For the text-containing cell, return its midpoint in [X, Y] coordinate format. 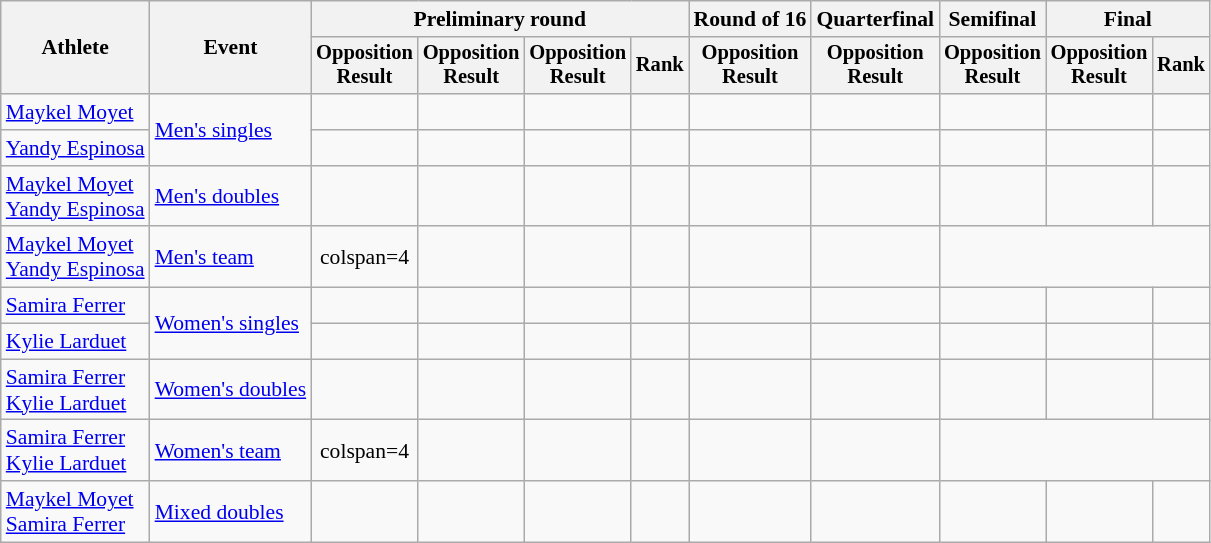
Women's team [231, 450]
Semifinal [992, 19]
Women's singles [231, 324]
Men's singles [231, 130]
Final [1128, 19]
Maykel MoyetSamira Ferrer [76, 512]
Samira Ferrer [76, 306]
Kylie Larduet [76, 342]
Preliminary round [500, 19]
Men's team [231, 258]
Event [231, 48]
Men's doubles [231, 196]
Quarterfinal [875, 19]
Maykel Moyet [76, 112]
Yandy Espinosa [76, 148]
Women's doubles [231, 390]
Athlete [76, 48]
Mixed doubles [231, 512]
Round of 16 [750, 19]
